For the text-containing cell, return its midpoint in (X, Y) coordinate format. 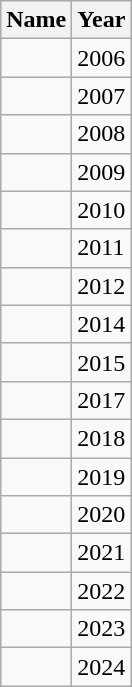
2007 (102, 96)
2006 (102, 58)
2012 (102, 286)
2018 (102, 438)
2017 (102, 400)
2020 (102, 515)
2011 (102, 248)
2008 (102, 134)
2024 (102, 667)
2014 (102, 324)
2015 (102, 362)
2010 (102, 210)
2019 (102, 477)
Year (102, 20)
2009 (102, 172)
Name (36, 20)
2022 (102, 591)
2021 (102, 553)
2023 (102, 629)
